Provide the [x, y] coordinate of the cell's center where the given text is located.  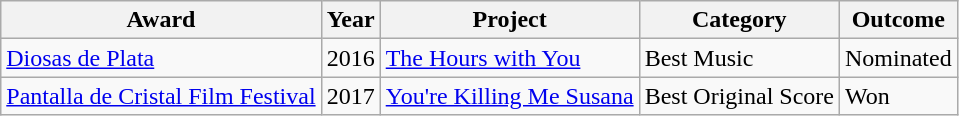
Pantalla de Cristal Film Festival [161, 96]
Year [350, 20]
Won [899, 96]
Diosas de Plata [161, 58]
Award [161, 20]
Project [510, 20]
Category [739, 20]
Nominated [899, 58]
2016 [350, 58]
You're Killing Me Susana [510, 96]
The Hours with You [510, 58]
Best Music [739, 58]
Outcome [899, 20]
2017 [350, 96]
Best Original Score [739, 96]
